Pinpoint the cell where the given text exists, returning its (x, y) midpoint coordinate. 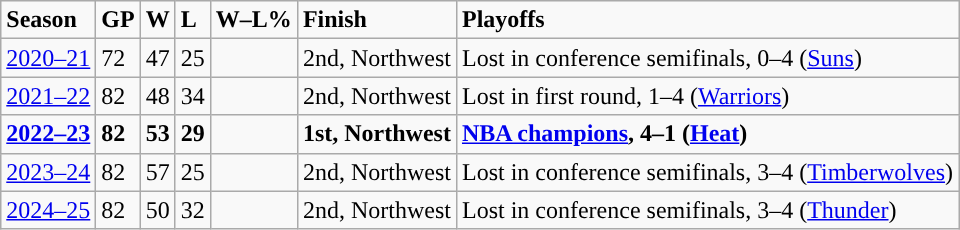
GP (118, 20)
2021–22 (48, 96)
Season (48, 20)
29 (192, 134)
NBA champions, 4–1 (Heat) (707, 134)
57 (158, 172)
W–L% (254, 20)
L (192, 20)
Lost in conference semifinals, 3–4 (Timberwolves) (707, 172)
W (158, 20)
2023–24 (48, 172)
34 (192, 96)
Lost in first round, 1–4 (Warriors) (707, 96)
Playoffs (707, 20)
2024–25 (48, 210)
Lost in conference semifinals, 3–4 (Thunder) (707, 210)
1st, Northwest (376, 134)
47 (158, 58)
53 (158, 134)
Finish (376, 20)
32 (192, 210)
50 (158, 210)
2022–23 (48, 134)
Lost in conference semifinals, 0–4 (Suns) (707, 58)
48 (158, 96)
2020–21 (48, 58)
72 (118, 58)
